Locate the cell with the specified text and output its (x, y) center coordinate. 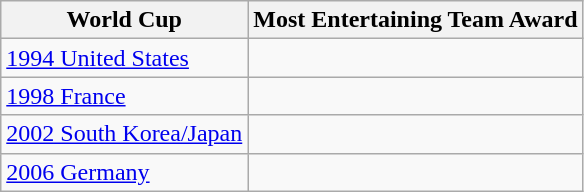
1998 France (124, 96)
World Cup (124, 20)
Most Entertaining Team Award (416, 20)
2002 South Korea/Japan (124, 134)
1994 United States (124, 58)
2006 Germany (124, 172)
